From the cell containing the given text, extract its center point as [x, y] coordinate. 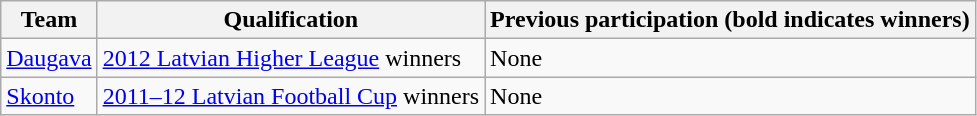
Qualification [290, 20]
Previous participation (bold indicates winners) [730, 20]
Team [49, 20]
Daugava [49, 58]
Skonto [49, 96]
2012 Latvian Higher League winners [290, 58]
2011–12 Latvian Football Cup winners [290, 96]
